Find where the given text appears and provide that cell's center as (x, y) coordinate. 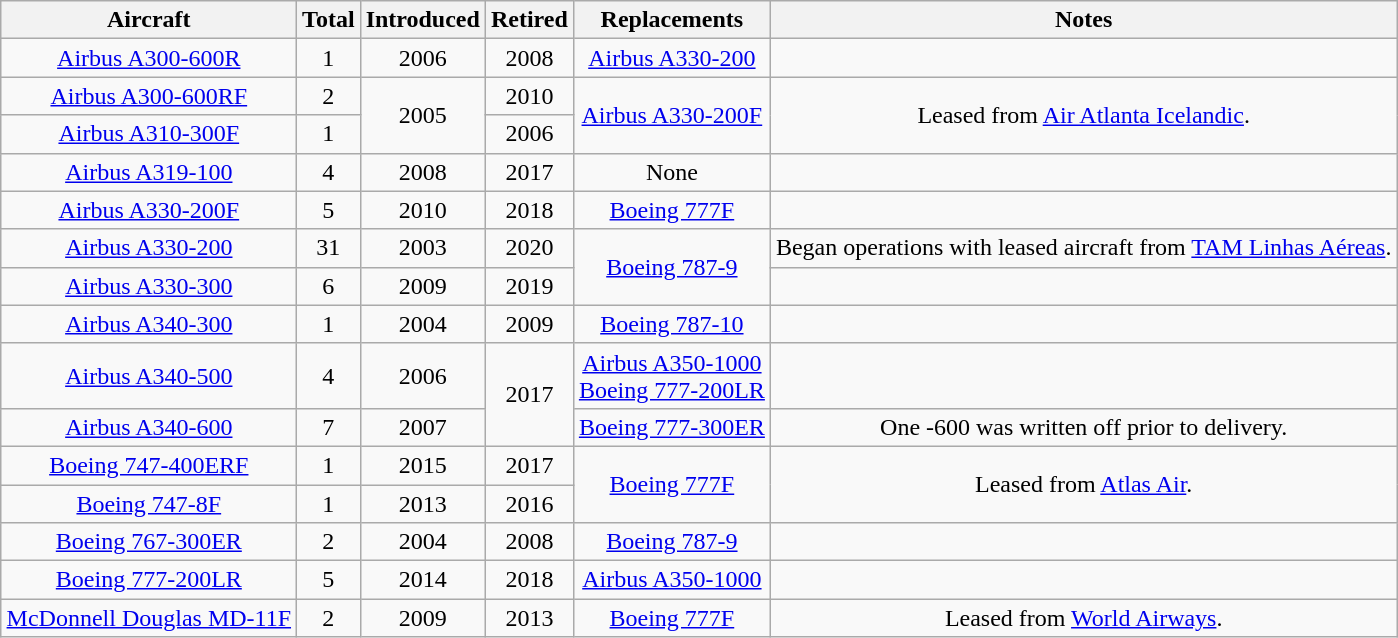
Airbus A300-600R (149, 58)
2019 (529, 286)
2016 (529, 503)
2005 (422, 115)
Airbus A350-1000Boeing 777-200LR (672, 376)
None (672, 172)
2015 (422, 465)
Leased from Air Atlanta Icelandic. (1084, 115)
Airbus A340-600 (149, 427)
Boeing 777-300ER (672, 427)
McDonnell Douglas MD-11F (149, 618)
Airbus A340-500 (149, 376)
31 (329, 248)
2014 (422, 580)
Replacements (672, 20)
Boeing 777-200LR (149, 580)
Leased from Atlas Air. (1084, 484)
Airbus A330-300 (149, 286)
6 (329, 286)
Boeing 747-400ERF (149, 465)
Introduced (422, 20)
Retired (529, 20)
Boeing 747-8F (149, 503)
Notes (1084, 20)
Airbus A340-300 (149, 324)
Airbus A310-300F (149, 134)
Aircraft (149, 20)
7 (329, 427)
Airbus A300-600RF (149, 96)
Total (329, 20)
Boeing 787-10 (672, 324)
Airbus A319-100 (149, 172)
Began operations with leased aircraft from TAM Linhas Aéreas. (1084, 248)
Airbus A350-1000 (672, 580)
2020 (529, 248)
One -600 was written off prior to delivery. (1084, 427)
2007 (422, 427)
2003 (422, 248)
Boeing 767-300ER (149, 542)
Leased from World Airways. (1084, 618)
